Detect which cell encompasses the target text, then output its [X, Y] center coordinate. 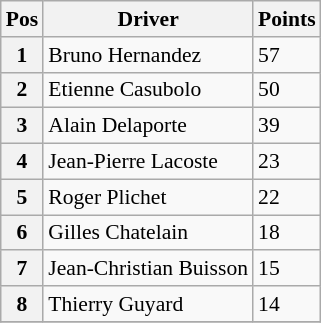
50 [287, 90]
23 [287, 162]
39 [287, 126]
6 [22, 233]
Thierry Guyard [148, 304]
22 [287, 197]
7 [22, 269]
4 [22, 162]
Roger Plichet [148, 197]
Gilles Chatelain [148, 233]
3 [22, 126]
Points [287, 19]
Pos [22, 19]
Jean-Christian Buisson [148, 269]
8 [22, 304]
5 [22, 197]
57 [287, 55]
Alain Delaporte [148, 126]
14 [287, 304]
Jean-Pierre Lacoste [148, 162]
2 [22, 90]
1 [22, 55]
Etienne Casubolo [148, 90]
18 [287, 233]
Bruno Hernandez [148, 55]
Driver [148, 19]
15 [287, 269]
